Return [X, Y] of the center of cell containing provided text 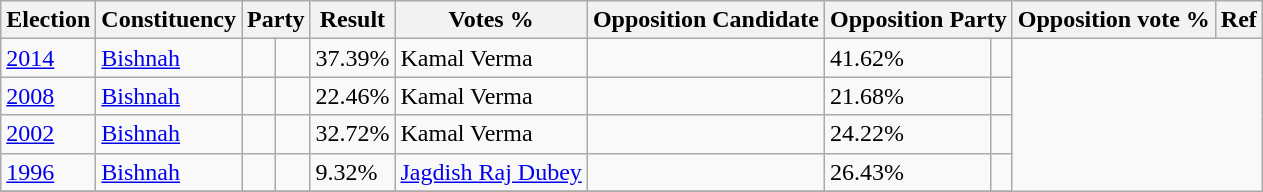
24.22% [907, 134]
Opposition Candidate [706, 20]
21.68% [907, 96]
Result [352, 20]
2008 [48, 96]
Opposition vote % [1114, 20]
Election [48, 20]
9.32% [352, 172]
2002 [48, 134]
2014 [48, 58]
Ref [1238, 20]
Opposition Party [918, 20]
22.46% [352, 96]
37.39% [352, 58]
26.43% [907, 172]
41.62% [907, 58]
1996 [48, 172]
Party [276, 20]
32.72% [352, 134]
Votes % [491, 20]
Constituency [169, 20]
Jagdish Raj Dubey [491, 172]
